Search for the cell housing the specified text and yield its (x, y) center coordinate. 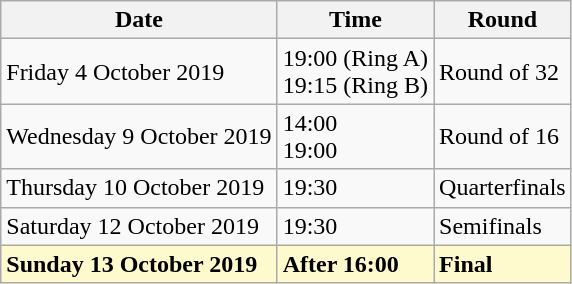
Saturday 12 October 2019 (139, 226)
Round (503, 20)
Final (503, 264)
Semifinals (503, 226)
After 16:00 (355, 264)
19:00 (Ring A)19:15 (Ring B) (355, 72)
Date (139, 20)
Thursday 10 October 2019 (139, 188)
Sunday 13 October 2019 (139, 264)
Wednesday 9 October 2019 (139, 136)
Time (355, 20)
Round of 16 (503, 136)
14:0019:00 (355, 136)
Friday 4 October 2019 (139, 72)
Quarterfinals (503, 188)
Round of 32 (503, 72)
